From the cell containing the given text, extract its center point as [X, Y] coordinate. 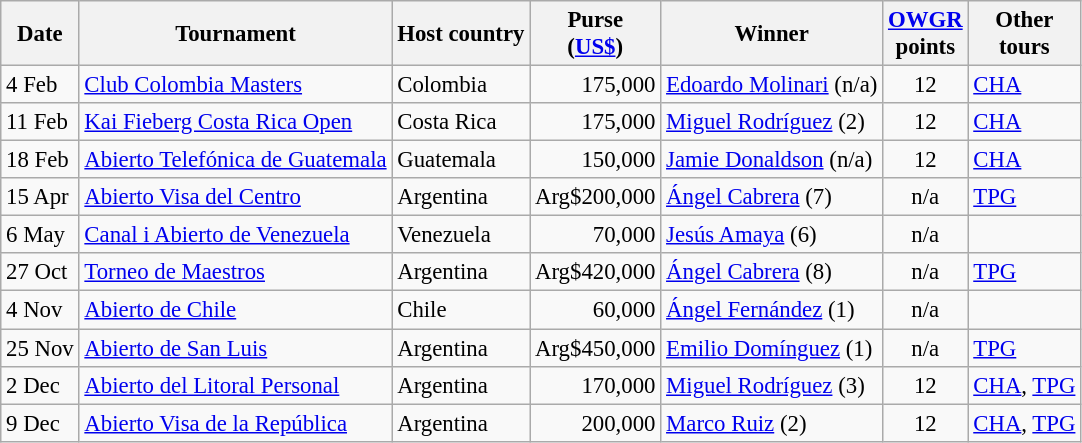
Costa Rica [461, 122]
Abierto Visa de la República [236, 423]
Edoardo Molinari (n/a) [772, 85]
Abierto de Chile [236, 310]
150,000 [596, 160]
15 Apr [40, 197]
9 Dec [40, 423]
Arg$200,000 [596, 197]
Jamie Donaldson (n/a) [772, 160]
4 Nov [40, 310]
200,000 [596, 423]
Miguel Rodríguez (3) [772, 385]
Date [40, 34]
Arg$450,000 [596, 348]
Club Colombia Masters [236, 85]
Winner [772, 34]
Chile [461, 310]
Arg$420,000 [596, 273]
11 Feb [40, 122]
Kai Fieberg Costa Rica Open [236, 122]
Abierto de San Luis [236, 348]
Purse(US$) [596, 34]
Guatemala [461, 160]
Venezuela [461, 235]
Abierto Telefónica de Guatemala [236, 160]
70,000 [596, 235]
Othertours [1024, 34]
Tournament [236, 34]
170,000 [596, 385]
60,000 [596, 310]
Ángel Fernández (1) [772, 310]
Ángel Cabrera (8) [772, 273]
Canal i Abierto de Venezuela [236, 235]
Torneo de Maestros [236, 273]
6 May [40, 235]
Host country [461, 34]
Jesús Amaya (6) [772, 235]
25 Nov [40, 348]
18 Feb [40, 160]
Abierto Visa del Centro [236, 197]
Marco Ruiz (2) [772, 423]
Colombia [461, 85]
Ángel Cabrera (7) [772, 197]
Abierto del Litoral Personal [236, 385]
27 Oct [40, 273]
2 Dec [40, 385]
Miguel Rodríguez (2) [772, 122]
OWGRpoints [926, 34]
4 Feb [40, 85]
Emilio Domínguez (1) [772, 348]
